Find where the given text appears and provide that cell's center as (x, y) coordinate. 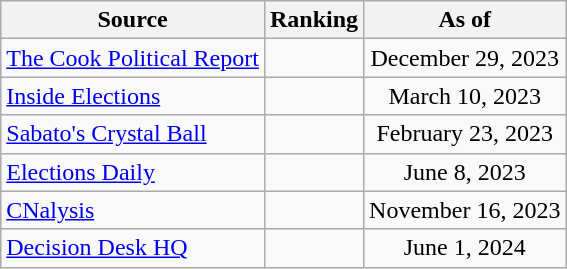
The Cook Political Report (133, 58)
Inside Elections (133, 96)
Ranking (314, 20)
March 10, 2023 (465, 96)
Sabato's Crystal Ball (133, 134)
Decision Desk HQ (133, 248)
February 23, 2023 (465, 134)
June 1, 2024 (465, 248)
As of (465, 20)
June 8, 2023 (465, 172)
November 16, 2023 (465, 210)
Elections Daily (133, 172)
CNalysis (133, 210)
Source (133, 20)
December 29, 2023 (465, 58)
